Output the [X, Y] coordinate of the center of the cell containing the given text.  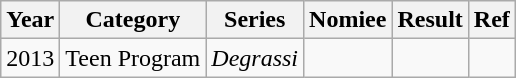
Series [255, 20]
Category [133, 20]
2013 [30, 58]
Nomiee [348, 20]
Result [430, 20]
Ref [492, 20]
Year [30, 20]
Teen Program [133, 58]
Degrassi [255, 58]
